Scan for the cell matching the given text and deliver its (x, y) coordinate at center. 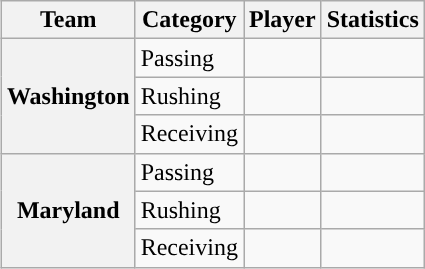
Category (189, 20)
Team (68, 20)
Statistics (372, 20)
Washington (68, 96)
Player (283, 20)
Maryland (68, 210)
